From the cell containing the given text, extract its center point as (x, y) coordinate. 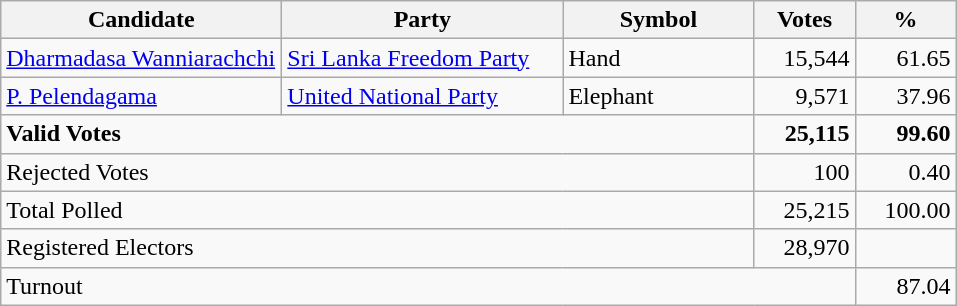
25,115 (804, 134)
Party (422, 20)
Votes (804, 20)
Rejected Votes (378, 172)
Registered Electors (378, 248)
Hand (658, 58)
Dharmadasa Wanniarachchi (142, 58)
15,544 (804, 58)
9,571 (804, 96)
25,215 (804, 210)
99.60 (906, 134)
37.96 (906, 96)
0.40 (906, 172)
87.04 (906, 286)
100 (804, 172)
61.65 (906, 58)
United National Party (422, 96)
28,970 (804, 248)
Turnout (428, 286)
Sri Lanka Freedom Party (422, 58)
Candidate (142, 20)
Total Polled (378, 210)
P. Pelendagama (142, 96)
Elephant (658, 96)
Symbol (658, 20)
100.00 (906, 210)
Valid Votes (378, 134)
% (906, 20)
